Determine the [x, y] coordinate at the center of the cell enclosing the given text.  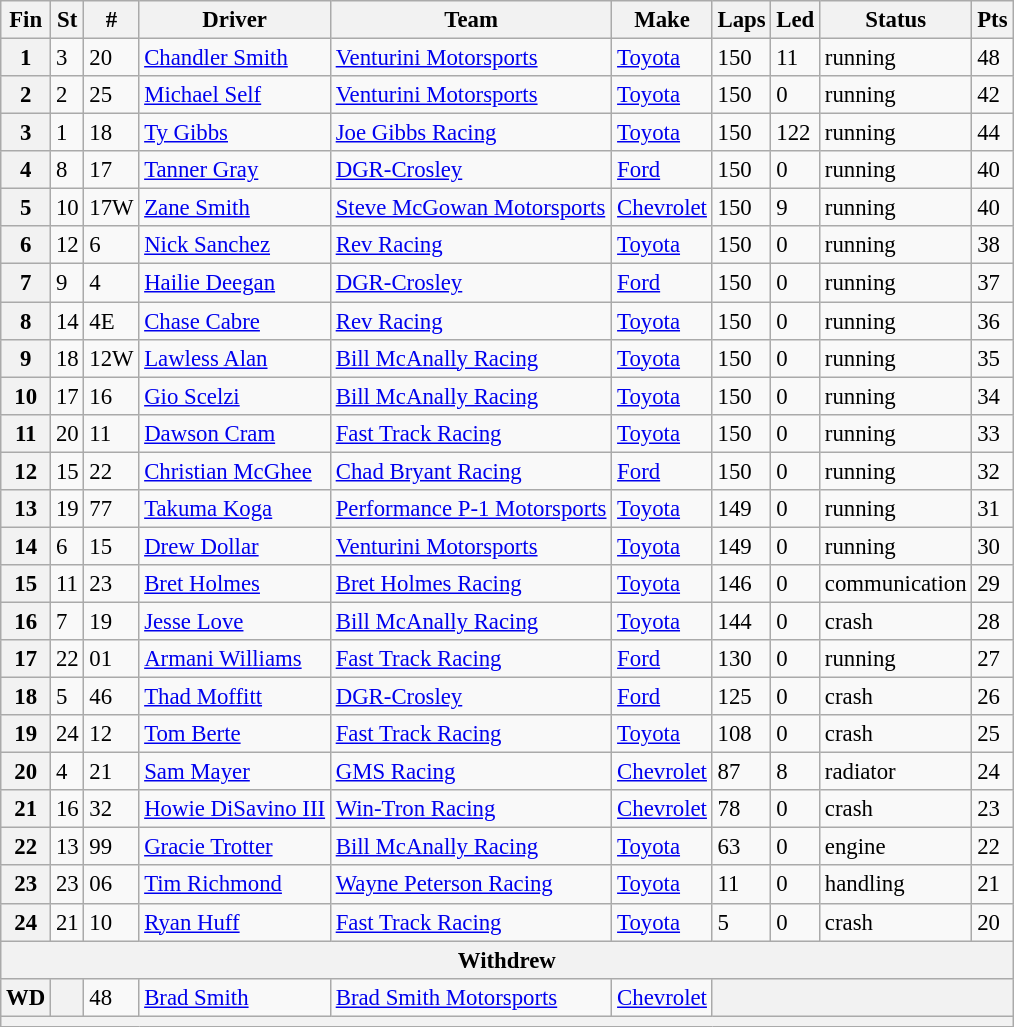
Sam Mayer [235, 772]
Brad Smith Motorsports [470, 997]
Joe Gibbs Racing [470, 133]
Hailie Deegan [235, 283]
108 [742, 734]
Laps [742, 20]
Tom Berte [235, 734]
handling [896, 885]
Make [662, 20]
Nick Sanchez [235, 245]
engine [896, 847]
44 [992, 133]
77 [112, 509]
St [68, 20]
78 [742, 809]
35 [992, 358]
GMS Racing [470, 772]
46 [112, 697]
Takuma Koga [235, 509]
Drew Dollar [235, 546]
Withdrew [507, 960]
Thad Moffitt [235, 697]
38 [992, 245]
Michael Self [235, 95]
63 [742, 847]
Zane Smith [235, 208]
Gracie Trotter [235, 847]
06 [112, 885]
87 [742, 772]
Tanner Gray [235, 170]
99 [112, 847]
Performance P-1 Motorsports [470, 509]
34 [992, 396]
Armani Williams [235, 659]
Bret Holmes Racing [470, 584]
31 [992, 509]
Chase Cabre [235, 321]
Chandler Smith [235, 58]
Tim Richmond [235, 885]
Jesse Love [235, 621]
12W [112, 358]
Chad Bryant Racing [470, 471]
146 [742, 584]
Christian McGhee [235, 471]
Wayne Peterson Racing [470, 885]
Team [470, 20]
communication [896, 584]
30 [992, 546]
Steve McGowan Motorsports [470, 208]
Gio Scelzi [235, 396]
Pts [992, 20]
17W [112, 208]
Led [796, 20]
37 [992, 283]
WD [26, 997]
Lawless Alan [235, 358]
Dawson Cram [235, 433]
28 [992, 621]
Bret Holmes [235, 584]
01 [112, 659]
42 [992, 95]
radiator [896, 772]
29 [992, 584]
26 [992, 697]
33 [992, 433]
Howie DiSavino III [235, 809]
Status [896, 20]
27 [992, 659]
Driver [235, 20]
36 [992, 321]
130 [742, 659]
Ty Gibbs [235, 133]
144 [742, 621]
Brad Smith [235, 997]
# [112, 20]
122 [796, 133]
125 [742, 697]
Win-Tron Racing [470, 809]
4E [112, 321]
Ryan Huff [235, 922]
Fin [26, 20]
